Extract the (x, y) coordinate from the center of the cell holding the provided text.  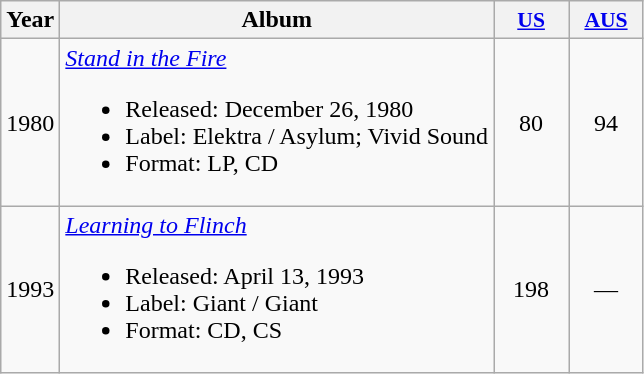
US (532, 20)
— (606, 290)
94 (606, 122)
Learning to FlinchReleased: April 13, 1993Label: Giant / GiantFormat: CD, CS (277, 290)
1993 (30, 290)
1980 (30, 122)
Stand in the FireReleased: December 26, 1980Label: Elektra / Asylum; Vivid SoundFormat: LP, CD (277, 122)
Year (30, 20)
198 (532, 290)
AUS (606, 20)
Album (277, 20)
80 (532, 122)
